Output the [X, Y] coordinate of the center of the cell containing the given text.  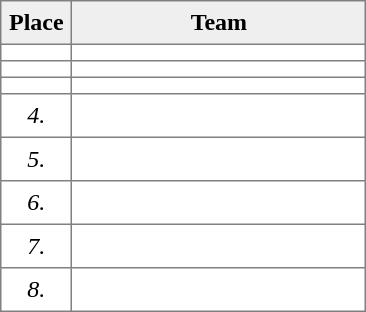
4. [36, 116]
8. [36, 290]
Team [219, 23]
6. [36, 203]
5. [36, 159]
7. [36, 246]
Place [36, 23]
